Return the (x, y) coordinate for the center point of the cell that contains the specified text.  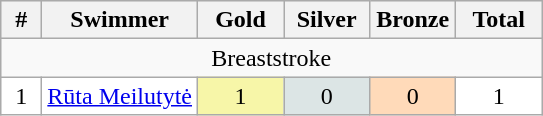
Silver (327, 20)
Rūta Meilutytė (120, 96)
Swimmer (120, 20)
# (22, 20)
Total (499, 20)
Bronze (413, 20)
Breaststroke (272, 58)
Gold (241, 20)
